For the text-containing cell, return its midpoint in [x, y] coordinate format. 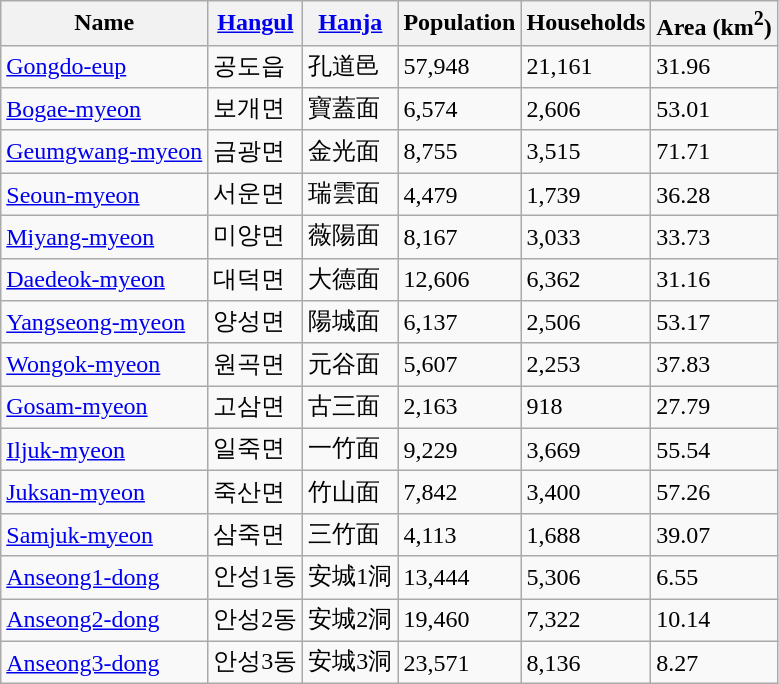
2,606 [586, 110]
공도읍 [256, 66]
금광면 [256, 152]
Wongok-myeon [104, 364]
Seoun-myeon [104, 194]
보개면 [256, 110]
1,688 [586, 534]
7,842 [460, 492]
寶蓋面 [350, 110]
10.14 [714, 620]
三竹面 [350, 534]
안성3동 [256, 662]
Daedeok-myeon [104, 280]
13,444 [460, 578]
9,229 [460, 450]
안성1동 [256, 578]
古三面 [350, 408]
55.54 [714, 450]
미양면 [256, 238]
53.17 [714, 322]
19,460 [460, 620]
Yangseong-myeon [104, 322]
Miyang-myeon [104, 238]
Area (km2) [714, 24]
Anseong1-dong [104, 578]
1,739 [586, 194]
6,574 [460, 110]
2,253 [586, 364]
57,948 [460, 66]
大德面 [350, 280]
3,033 [586, 238]
3,669 [586, 450]
53.01 [714, 110]
5,306 [586, 578]
2,506 [586, 322]
23,571 [460, 662]
27.79 [714, 408]
Gosam-myeon [104, 408]
Iljuk-myeon [104, 450]
3,515 [586, 152]
31.16 [714, 280]
2,163 [460, 408]
918 [586, 408]
Bogae-myeon [104, 110]
Gongdo-eup [104, 66]
Households [586, 24]
삼죽면 [256, 534]
瑞雲面 [350, 194]
6,362 [586, 280]
7,322 [586, 620]
一竹面 [350, 450]
8,136 [586, 662]
陽城面 [350, 322]
고삼면 [256, 408]
4,113 [460, 534]
8.27 [714, 662]
Anseong3-dong [104, 662]
31.96 [714, 66]
서운면 [256, 194]
Name [104, 24]
양성면 [256, 322]
Anseong2-dong [104, 620]
57.26 [714, 492]
8,755 [460, 152]
金光面 [350, 152]
元谷面 [350, 364]
8,167 [460, 238]
孔道邑 [350, 66]
안성2동 [256, 620]
Hanja [350, 24]
4,479 [460, 194]
安城2洞 [350, 620]
12,606 [460, 280]
5,607 [460, 364]
3,400 [586, 492]
6.55 [714, 578]
Geumgwang-myeon [104, 152]
安城3洞 [350, 662]
36.28 [714, 194]
Juksan-myeon [104, 492]
薇陽面 [350, 238]
죽산면 [256, 492]
Hangul [256, 24]
Population [460, 24]
Samjuk-myeon [104, 534]
대덕면 [256, 280]
竹山面 [350, 492]
71.71 [714, 152]
6,137 [460, 322]
39.07 [714, 534]
37.83 [714, 364]
安城1洞 [350, 578]
원곡면 [256, 364]
21,161 [586, 66]
일죽면 [256, 450]
33.73 [714, 238]
